Locate the cell with the specified text and output its [X, Y] center coordinate. 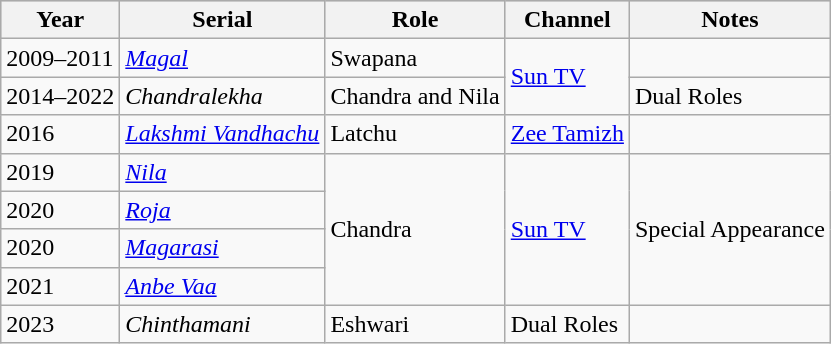
2014–2022 [60, 96]
Serial [222, 20]
Chandralekha [222, 96]
Chandra and Nila [415, 96]
Anbe Vaa [222, 286]
Chandra [415, 229]
Special Appearance [730, 229]
Swapana [415, 58]
Magarasi [222, 248]
Roja [222, 210]
2016 [60, 134]
2019 [60, 172]
Notes [730, 20]
Role [415, 20]
2009–2011 [60, 58]
2021 [60, 286]
Chinthamani [222, 324]
2023 [60, 324]
Latchu [415, 134]
Nila [222, 172]
Channel [567, 20]
Lakshmi Vandhachu [222, 134]
Magal [222, 58]
Zee Tamizh [567, 134]
Eshwari [415, 324]
Year [60, 20]
